Determine the (X, Y) coordinate at the center of the cell enclosing the given text.  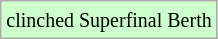
clinched Superfinal Berth (109, 20)
